Pinpoint the cell where the given text exists, returning its [x, y] midpoint coordinate. 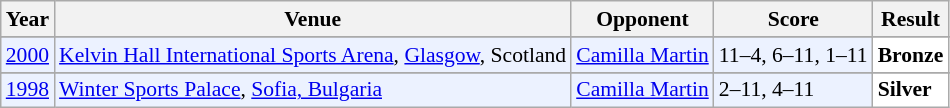
2000 [28, 55]
Result [911, 19]
Kelvin Hall International Sports Arena, Glasgow, Scotland [312, 55]
Year [28, 19]
Winter Sports Palace, Sofia, Bulgaria [312, 90]
2–11, 4–11 [794, 90]
Bronze [911, 55]
Score [794, 19]
Silver [911, 90]
1998 [28, 90]
Venue [312, 19]
11–4, 6–11, 1–11 [794, 55]
Opponent [642, 19]
